Return (X, Y) of the center of cell containing provided text 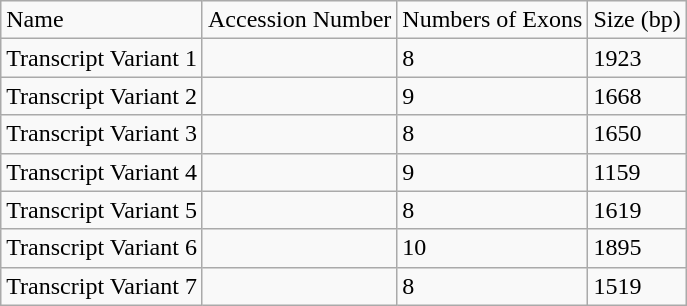
Transcript Variant 1 (102, 58)
Transcript Variant 2 (102, 96)
Numbers of Exons (492, 20)
Transcript Variant 4 (102, 172)
Transcript Variant 6 (102, 248)
Accession Number (299, 20)
1519 (637, 286)
1923 (637, 58)
Size (bp) (637, 20)
1159 (637, 172)
1619 (637, 210)
Transcript Variant 5 (102, 210)
Transcript Variant 7 (102, 286)
Name (102, 20)
10 (492, 248)
1895 (637, 248)
1650 (637, 134)
1668 (637, 96)
Transcript Variant 3 (102, 134)
